Determine the [x, y] coordinate at the center of the cell enclosing the given text.  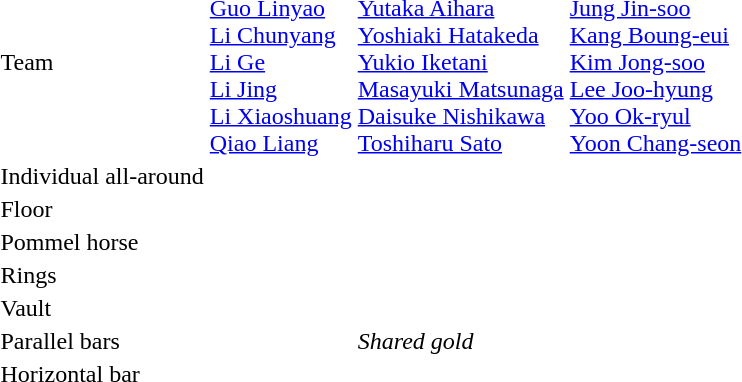
Shared gold [460, 341]
